For the text-containing cell, return its midpoint in [x, y] coordinate format. 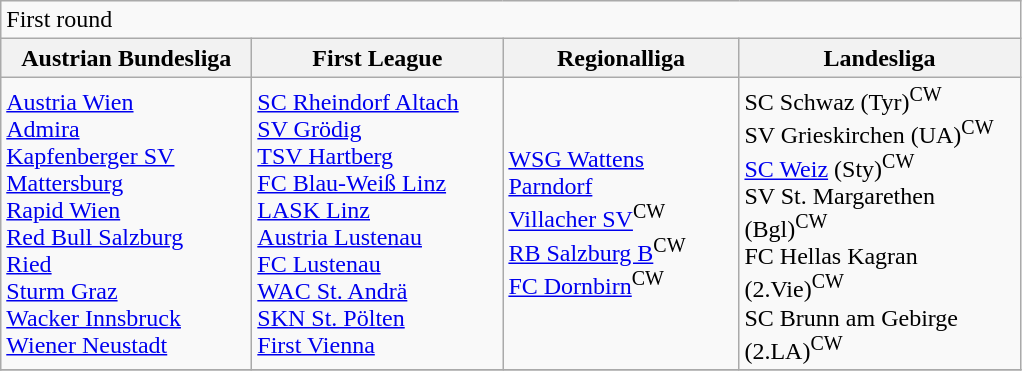
First League [378, 58]
Austrian Bundesliga [126, 58]
SC Rheindorf AltachSV GrödigTSV HartbergFC Blau-Weiß LinzLASK LinzAustria LustenauFC LustenauWAC St. AndräSKN St. PöltenFirst Vienna [378, 224]
Austria WienAdmiraKapfenberger SVMattersburgRapid WienRed Bull SalzburgRiedSturm GrazWacker InnsbruckWiener Neustadt [126, 224]
Regionalliga [621, 58]
WSG WattensParndorfVillacher SVCWRB Salzburg BCWFC DornbirnCW [621, 224]
SC Schwaz (Tyr)CWSV Grieskirchen (UA)CWSC Weiz (Sty)CWSV St. Margarethen (Bgl)CWFC Hellas Kagran (2.Vie)CWSC Brunn am Gebirge (2.LA)CW [880, 224]
Landesliga [880, 58]
First round [510, 20]
